Scan for the cell matching the given text and deliver its (x, y) coordinate at center. 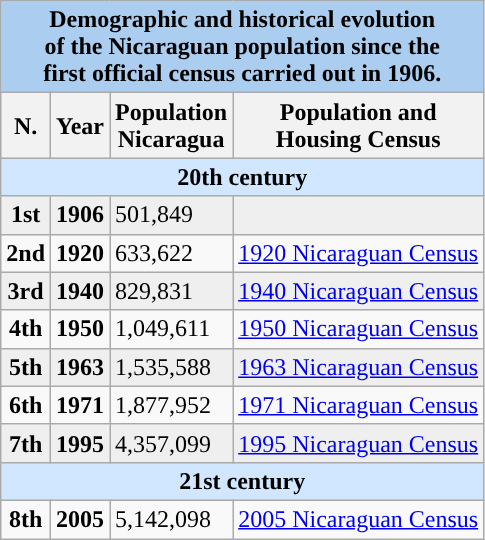
1950 (80, 329)
20th century (242, 177)
PopulationNicaragua (172, 126)
1920 Nicaraguan Census (358, 253)
1995 (80, 443)
2005 (80, 519)
Population and Housing Census (358, 126)
21st century (242, 481)
829,831 (172, 291)
1st (26, 215)
1906 (80, 215)
2nd (26, 253)
4th (26, 329)
1995 Nicaraguan Census (358, 443)
3rd (26, 291)
Year (80, 126)
1963 Nicaraguan Census (358, 367)
5,142,098 (172, 519)
1971 Nicaraguan Census (358, 405)
4,357,099 (172, 443)
8th (26, 519)
1940 (80, 291)
1,535,588 (172, 367)
7th (26, 443)
1920 (80, 253)
5th (26, 367)
1,877,952 (172, 405)
Demographic and historical evolution of the Nicaraguan population since the first official census carried out in 1906. (242, 47)
1963 (80, 367)
1950 Nicaraguan Census (358, 329)
6th (26, 405)
1971 (80, 405)
1940 Nicaraguan Census (358, 291)
633,622 (172, 253)
N. (26, 126)
501,849 (172, 215)
2005 Nicaraguan Census (358, 519)
1,049,611 (172, 329)
